Provide the [X, Y] coordinate of the cell's center where the given text is located.  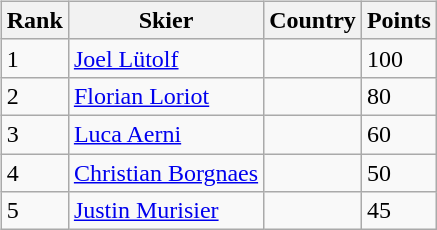
Country [313, 20]
60 [398, 134]
Skier [166, 20]
Christian Borgnaes [166, 173]
80 [398, 96]
1 [34, 58]
Joel Lütolf [166, 58]
5 [34, 211]
100 [398, 58]
Justin Murisier [166, 211]
Rank [34, 20]
50 [398, 173]
Luca Aerni [166, 134]
Points [398, 20]
4 [34, 173]
3 [34, 134]
45 [398, 211]
Florian Loriot [166, 96]
2 [34, 96]
